For the text-containing cell, return its midpoint in [X, Y] coordinate format. 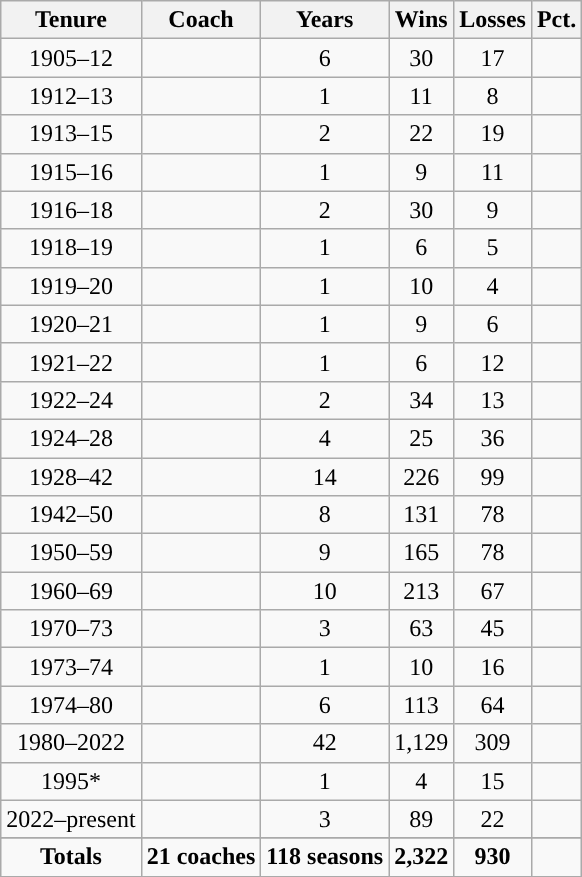
36 [493, 438]
131 [422, 515]
1974–80 [71, 705]
1960–69 [71, 591]
309 [493, 743]
1913–15 [71, 134]
213 [422, 591]
12 [493, 362]
118 seasons [325, 857]
13 [493, 400]
226 [422, 477]
64 [493, 705]
1924–28 [71, 438]
113 [422, 705]
1915–16 [71, 172]
14 [325, 477]
19 [493, 134]
Years [325, 20]
1928–42 [71, 477]
21 coaches [201, 857]
1916–18 [71, 210]
1973–74 [71, 667]
1950–59 [71, 553]
Coach [201, 20]
34 [422, 400]
Totals [71, 857]
1,129 [422, 743]
1920–21 [71, 324]
25 [422, 438]
67 [493, 591]
1921–22 [71, 362]
63 [422, 629]
1905–12 [71, 58]
1980–2022 [71, 743]
1995* [71, 781]
17 [493, 58]
1919–20 [71, 286]
Losses [493, 20]
16 [493, 667]
Pct. [556, 20]
89 [422, 819]
2,322 [422, 857]
42 [325, 743]
Wins [422, 20]
1970–73 [71, 629]
5 [493, 248]
2022–present [71, 819]
1922–24 [71, 400]
1942–50 [71, 515]
Tenure [71, 20]
930 [493, 857]
45 [493, 629]
1912–13 [71, 96]
99 [493, 477]
15 [493, 781]
165 [422, 553]
1918–19 [71, 248]
